Return the (X, Y) coordinate for the center point of the cell that contains the specified text.  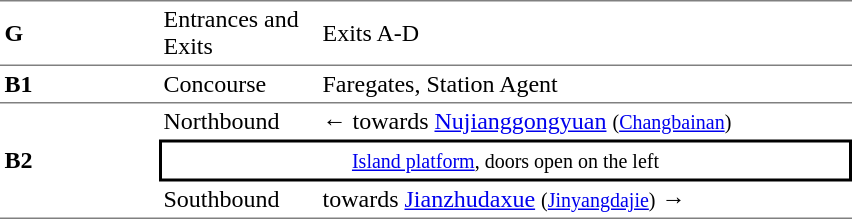
Northbound (238, 122)
Faregates, Station Agent (585, 85)
Exits A-D (585, 33)
B1 (80, 85)
G (80, 33)
Concourse (238, 85)
Entrances and Exits (238, 33)
← towards Nujianggongyuan (Changbainan) (585, 122)
Island platform, doors open on the left (506, 161)
